Provide the [X, Y] coordinate of the cell's center where the given text is located.  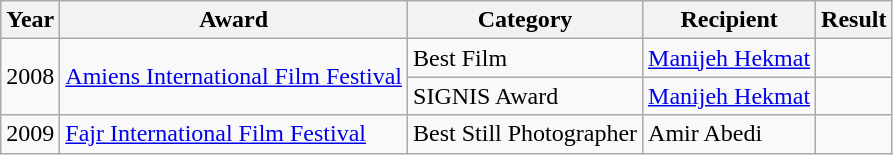
2009 [30, 134]
Fajr International Film Festival [234, 134]
Best Still Photographer [526, 134]
SIGNIS Award [526, 96]
2008 [30, 77]
Award [234, 20]
Result [854, 20]
Best Film [526, 58]
Recipient [730, 20]
Category [526, 20]
Amir Abedi [730, 134]
Year [30, 20]
Amiens International Film Festival [234, 77]
